Provide the [x, y] coordinate of the cell's center where the given text is located.  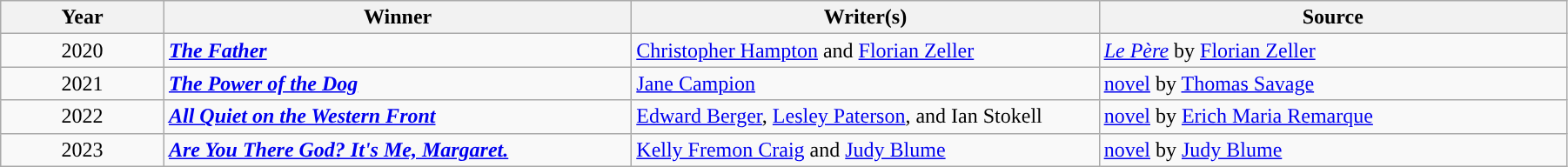
novel by Judy Blume [1333, 150]
novel by Thomas Savage [1333, 83]
Writer(s) [865, 17]
Christopher Hampton and Florian Zeller [865, 50]
Year [83, 17]
2020 [83, 50]
Le Père by Florian Zeller [1333, 50]
2021 [83, 83]
Jane Campion [865, 83]
Are You There God? It's Me, Margaret. [397, 150]
novel by Erich Maria Remarque [1333, 117]
Kelly Fremon Craig and Judy Blume [865, 150]
The Power of the Dog [397, 83]
The Father [397, 50]
Winner [397, 17]
2023 [83, 150]
Source [1333, 17]
Edward Berger, Lesley Paterson, and Ian Stokell [865, 117]
2022 [83, 117]
All Quiet on the Western Front [397, 117]
